Provide the [X, Y] coordinate of the cell's center where the given text is located.  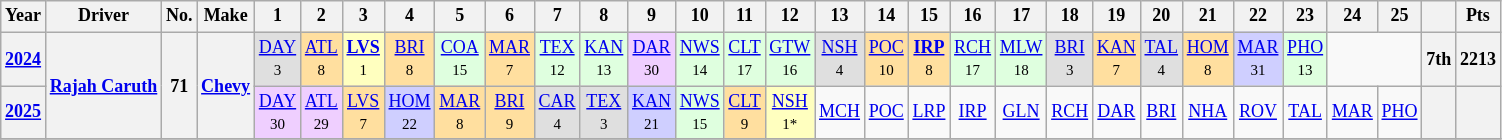
19 [1116, 16]
9 [652, 16]
POC [886, 113]
DAY30 [277, 113]
NSH4 [840, 59]
GLN [1020, 113]
25 [1400, 16]
12 [790, 16]
MAR8 [460, 113]
DAY3 [277, 59]
Pts [1478, 16]
18 [1070, 16]
21 [1208, 16]
NWS15 [700, 113]
LVS7 [363, 113]
23 [1306, 16]
TEX 12 [557, 59]
Driver [103, 16]
HOM8 [1208, 59]
14 [886, 16]
TAL [1306, 113]
IRP8 [929, 59]
2024 [24, 59]
MCH [840, 113]
Make [226, 16]
TAL4 [1161, 59]
13 [840, 16]
MAR31 [1258, 59]
HOM22 [410, 113]
NWS14 [700, 59]
3 [363, 16]
LVS1 [363, 59]
7 [557, 16]
71 [180, 86]
RCH17 [973, 59]
CLT9 [744, 113]
RCH [1070, 113]
DAR30 [652, 59]
BRI8 [410, 59]
2213 [1478, 59]
ATL29 [321, 113]
Year [24, 16]
CLT17 [744, 59]
BRI3 [1070, 59]
MLW18 [1020, 59]
POC10 [886, 59]
5 [460, 16]
20 [1161, 16]
8 [604, 16]
KAN13 [604, 59]
LRP [929, 113]
17 [1020, 16]
No. [180, 16]
KAN21 [652, 113]
NHA [1208, 113]
2025 [24, 113]
CAR4 [557, 113]
22 [1258, 16]
ATL 8 [321, 59]
BRI9 [510, 113]
15 [929, 16]
6 [510, 16]
GTW16 [790, 59]
BRI [1161, 113]
TEX3 [604, 113]
1 [277, 16]
16 [973, 16]
10 [700, 16]
DAR [1116, 113]
PHO [1400, 113]
Rajah Caruth [103, 86]
ROV [1258, 113]
MAR7 [510, 59]
2 [321, 16]
PHO13 [1306, 59]
7th [1439, 59]
MAR [1352, 113]
4 [410, 16]
COA15 [460, 59]
KAN7 [1116, 59]
NSH1* [790, 113]
11 [744, 16]
Chevy [226, 86]
24 [1352, 16]
IRP [973, 113]
